Detect which cell encompasses the target text, then output its (X, Y) center coordinate. 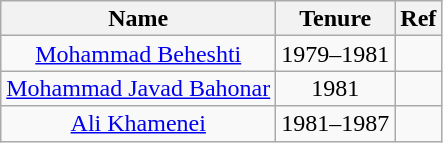
1981–1987 (336, 124)
Tenure (336, 18)
Name (138, 18)
Mohammad Beheshti (138, 54)
Ali Khamenei (138, 124)
1979–1981 (336, 54)
Ref (418, 18)
1981 (336, 88)
Mohammad Javad Bahonar (138, 88)
